Identify which cell holds the provided text, then report its (x, y) central coordinate. 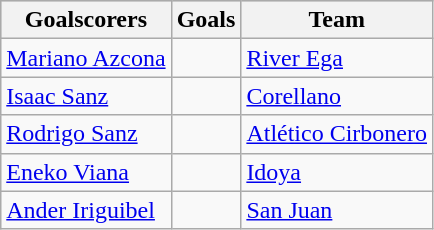
Goalscorers (86, 20)
River Ega (337, 58)
Idoya (337, 172)
Team (337, 20)
Corellano (337, 96)
Isaac Sanz (86, 96)
San Juan (337, 210)
Rodrigo Sanz (86, 134)
Goals (206, 20)
Mariano Azcona (86, 58)
Ander Iriguibel (86, 210)
Atlético Cirbonero (337, 134)
Eneko Viana (86, 172)
